Identify which cell holds the provided text, then report its [X, Y] central coordinate. 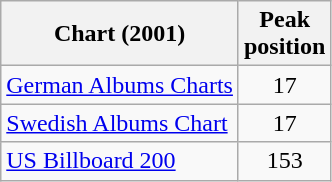
Peakposition [284, 34]
US Billboard 200 [120, 161]
Chart (2001) [120, 34]
153 [284, 161]
German Albums Charts [120, 85]
Swedish Albums Chart [120, 123]
